Return [x, y] of the center of cell containing provided text 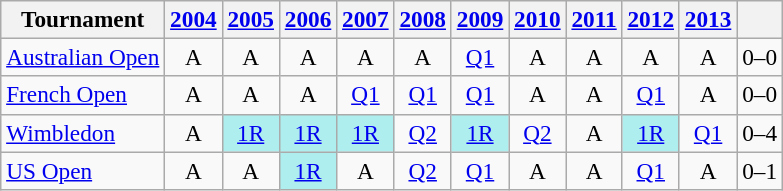
French Open [83, 95]
0–1 [760, 170]
Wimbledon [83, 133]
2004 [194, 19]
2010 [538, 19]
Tournament [83, 19]
2009 [480, 19]
2011 [594, 19]
2012 [650, 19]
2013 [708, 19]
2006 [308, 19]
2008 [422, 19]
US Open [83, 170]
Australian Open [83, 57]
0–4 [760, 133]
2005 [250, 19]
2007 [366, 19]
